Pinpoint the cell where the given text exists, returning its (x, y) midpoint coordinate. 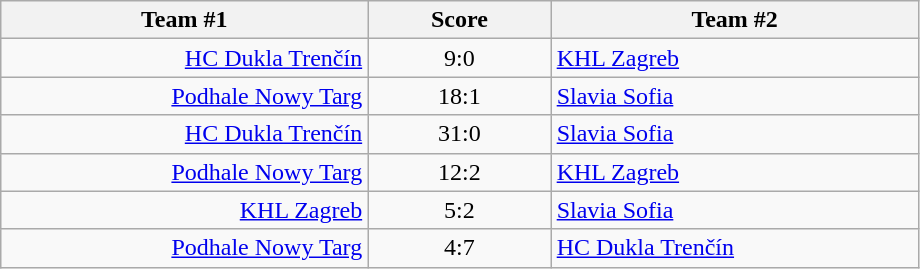
12:2 (460, 172)
4:7 (460, 248)
Team #1 (184, 20)
31:0 (460, 134)
9:0 (460, 58)
Score (460, 20)
Team #2 (734, 20)
5:2 (460, 210)
18:1 (460, 96)
